Search for the cell housing the specified text and yield its (X, Y) center coordinate. 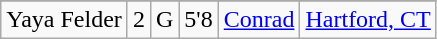
Conrad (259, 20)
5'8 (198, 20)
2 (138, 20)
G (164, 20)
Yaya Felder (64, 20)
Hartford, CT (368, 20)
